Locate the cell with the specified text and output its [X, Y] center coordinate. 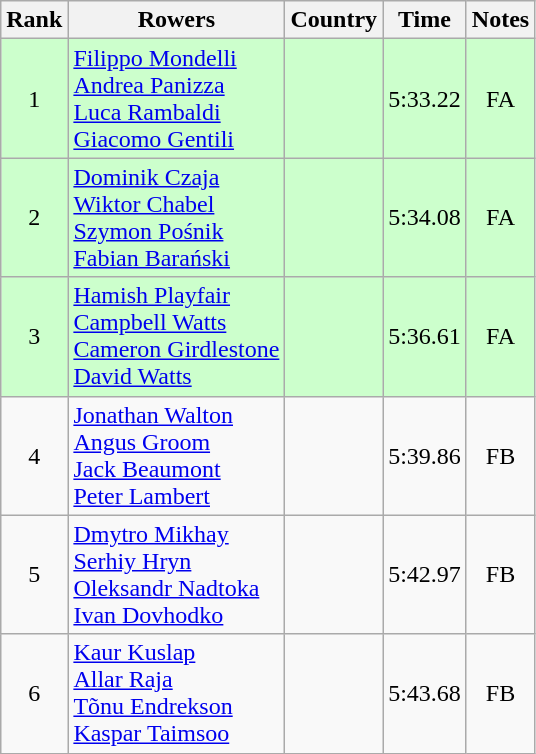
5 [34, 574]
Kaur KuslapAllar RajaTõnu EndreksonKaspar Taimsoo [176, 694]
5:33.22 [425, 98]
5:39.86 [425, 456]
5:34.08 [425, 218]
5:43.68 [425, 694]
2 [34, 218]
Notes [500, 20]
Filippo MondelliAndrea PanizzaLuca RambaldiGiacomo Gentili [176, 98]
Jonathan WaltonAngus GroomJack BeaumontPeter Lambert [176, 456]
Rank [34, 20]
Dmytro MikhaySerhiy HrynOleksandr NadtokaIvan Dovhodko [176, 574]
Dominik CzajaWiktor ChabelSzymon PośnikFabian Barański [176, 218]
4 [34, 456]
Time [425, 20]
5:36.61 [425, 336]
Hamish PlayfairCampbell WattsCameron GirdlestoneDavid Watts [176, 336]
6 [34, 694]
Country [334, 20]
5:42.97 [425, 574]
1 [34, 98]
3 [34, 336]
Rowers [176, 20]
